From the cell containing the given text, extract its center point as (X, Y) coordinate. 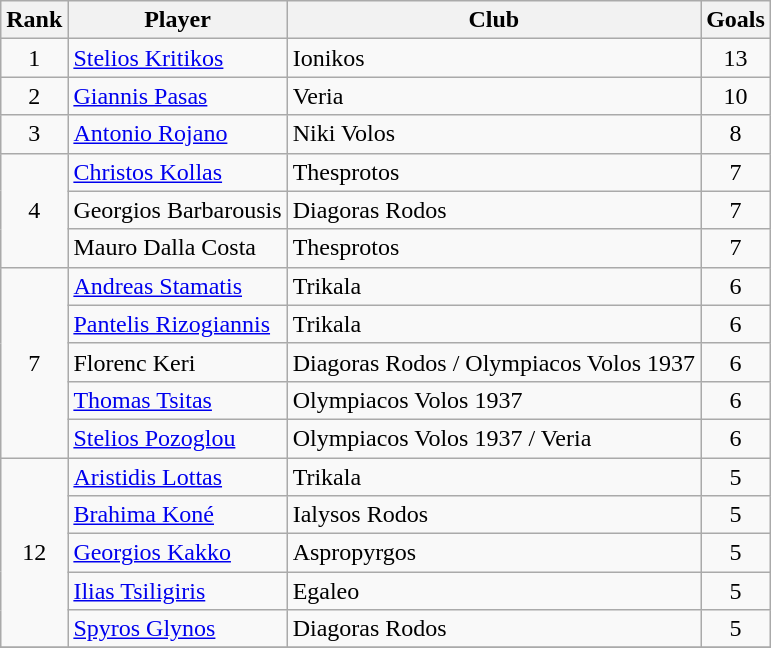
Thomas Tsitas (178, 400)
Georgios Barbarousis (178, 210)
3 (34, 134)
1 (34, 58)
Antonio Rojano (178, 134)
Niki Volos (494, 134)
Rank (34, 20)
Mauro Dalla Costa (178, 248)
Diagoras Rodos / Olympiacos Volos 1937 (494, 362)
Olympiacos Volos 1937 / Veria (494, 438)
Georgios Kakko (178, 553)
Ionikos (494, 58)
Pantelis Rizogiannis (178, 324)
2 (34, 96)
Aristidis Lottas (178, 477)
Egaleo (494, 591)
8 (736, 134)
Ilias Tsiligiris (178, 591)
Stelios Pozoglou (178, 438)
4 (34, 210)
12 (34, 553)
10 (736, 96)
Olympiacos Volos 1937 (494, 400)
Spyros Glynos (178, 629)
Christos Kollas (178, 172)
Brahima Koné (178, 515)
Florenc Keri (178, 362)
13 (736, 58)
Aspropyrgos (494, 553)
Giannis Pasas (178, 96)
Ialysos Rodos (494, 515)
Veria (494, 96)
Stelios Kritikos (178, 58)
Player (178, 20)
Club (494, 20)
Andreas Stamatis (178, 286)
Goals (736, 20)
